From the cell containing the given text, extract its center point as [x, y] coordinate. 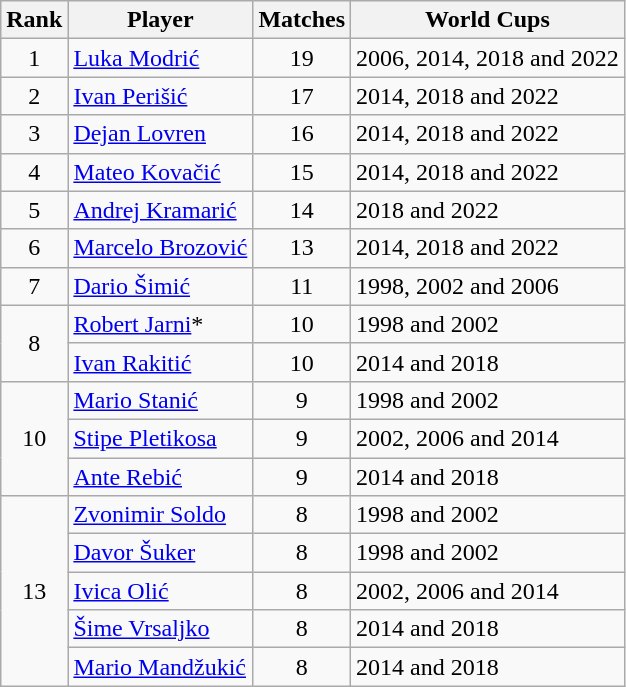
Zvonimir Soldo [160, 515]
Mateo Kovačić [160, 172]
7 [34, 286]
Marcelo Brozović [160, 248]
Ivan Rakitić [160, 362]
6 [34, 248]
15 [302, 172]
Davor Šuker [160, 553]
2 [34, 96]
16 [302, 134]
Matches [302, 20]
11 [302, 286]
Mario Mandžukić [160, 667]
Player [160, 20]
Rank [34, 20]
2006, 2014, 2018 and 2022 [488, 58]
World Cups [488, 20]
2018 and 2022 [488, 210]
Ante Rebić [160, 477]
Ivica Olić [160, 591]
17 [302, 96]
Andrej Kramarić [160, 210]
Šime Vrsaljko [160, 629]
Dario Šimić [160, 286]
4 [34, 172]
Ivan Perišić [160, 96]
Dejan Lovren [160, 134]
1 [34, 58]
19 [302, 58]
Mario Stanić [160, 400]
Stipe Pletikosa [160, 438]
3 [34, 134]
Robert Jarni* [160, 324]
14 [302, 210]
5 [34, 210]
Luka Modrić [160, 58]
1998, 2002 and 2006 [488, 286]
